Locate the cell with the specified text and output its (x, y) center coordinate. 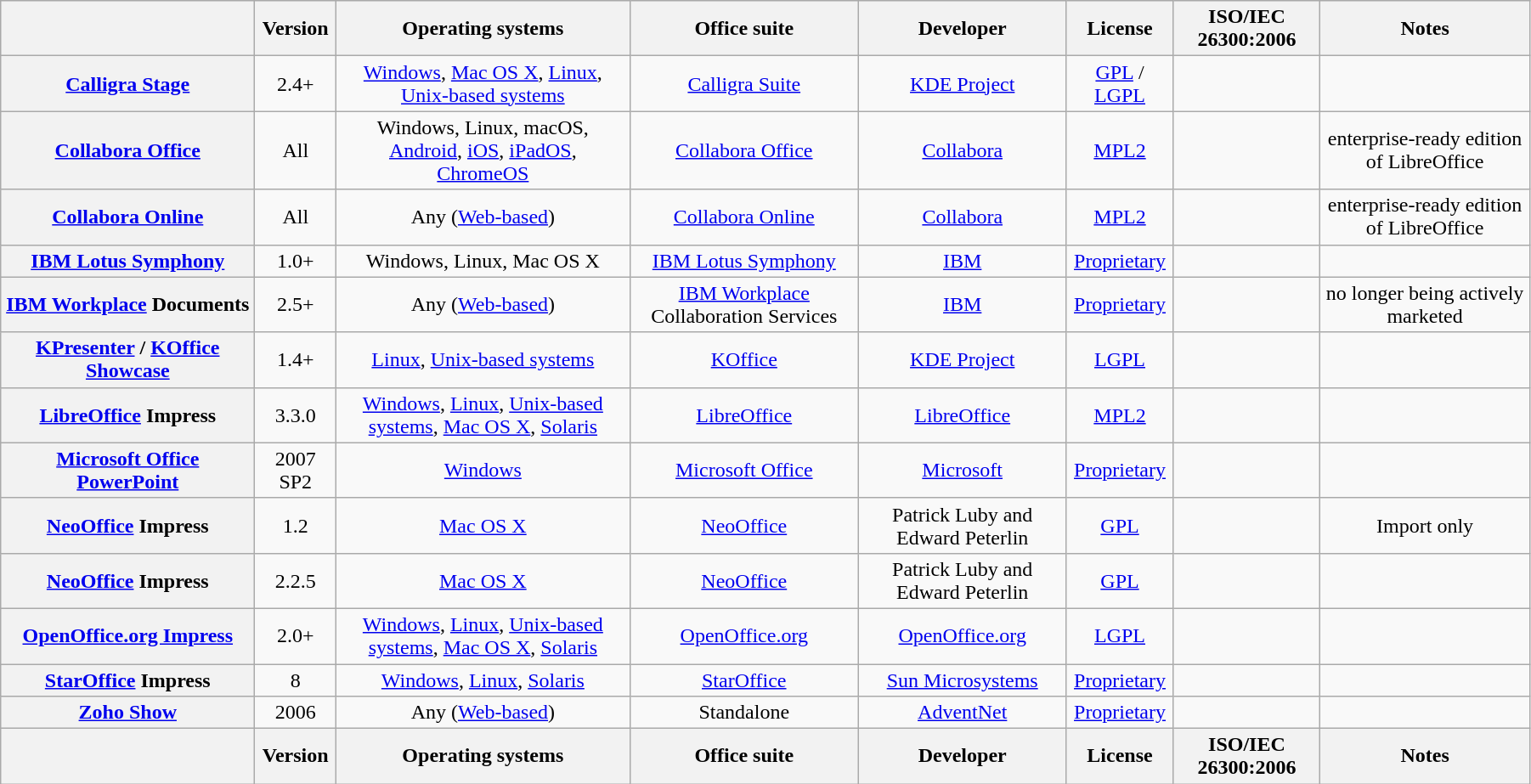
8 (296, 680)
Windows, Linux, Solaris (483, 680)
IBM Workplace Collaboration Services (744, 304)
1.4+ (296, 360)
Calligra Suite (744, 83)
2.2.5 (296, 581)
StarOffice (744, 680)
Import only (1426, 525)
StarOffice Impress (127, 680)
2.5+ (296, 304)
Zoho Show (127, 713)
GPL / LGPL (1120, 83)
Windows, Linux, macOS, Android, iOS, iPadOS, ChromeOS (483, 150)
IBM Workplace Documents (127, 304)
2006 (296, 713)
Microsoft (962, 471)
no longer being actively marketed (1426, 304)
KPresenter / KOffice Showcase (127, 360)
Linux, Unix-based systems (483, 360)
AdventNet (962, 713)
Standalone (744, 713)
OpenOffice.org Impress (127, 635)
Microsoft Office PowerPoint (127, 471)
1.2 (296, 525)
Windows, Linux, Mac OS X (483, 261)
Calligra Stage (127, 83)
3.3.0 (296, 415)
Microsoft Office (744, 471)
Sun Microsystems (962, 680)
2007 SP2 (296, 471)
Windows, Mac OS X, Linux, Unix-based systems (483, 83)
2.4+ (296, 83)
2.0+ (296, 635)
Windows (483, 471)
LibreOffice Impress (127, 415)
1.0+ (296, 261)
KOffice (744, 360)
